Return the [X, Y] coordinate for the center point of the cell that contains the specified text.  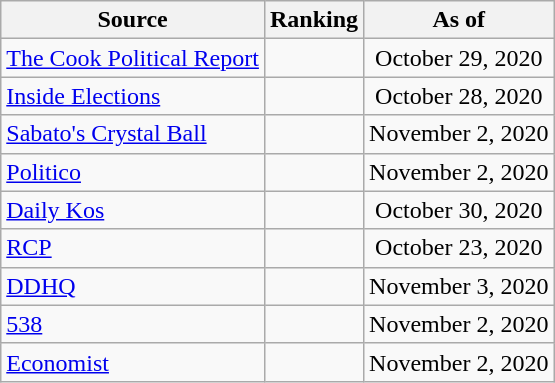
Inside Elections [133, 96]
October 29, 2020 [459, 58]
Source [133, 20]
Politico [133, 172]
October 23, 2020 [459, 248]
The Cook Political Report [133, 58]
DDHQ [133, 286]
538 [133, 324]
As of [459, 20]
Ranking [314, 20]
October 30, 2020 [459, 210]
Sabato's Crystal Ball [133, 134]
October 28, 2020 [459, 96]
November 3, 2020 [459, 286]
Economist [133, 362]
Daily Kos [133, 210]
RCP [133, 248]
